Determine the (x, y) coordinate at the center of the cell enclosing the given text.  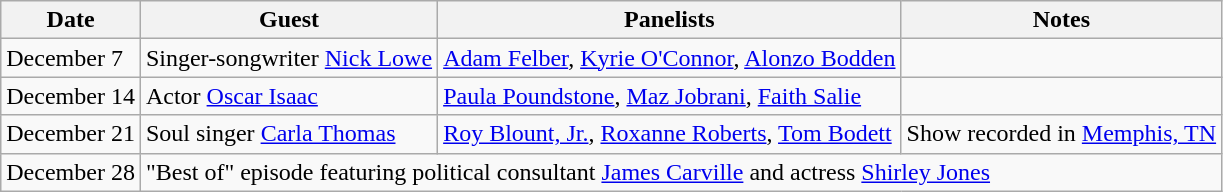
Date (71, 20)
Roy Blount, Jr., Roxanne Roberts, Tom Bodett (670, 134)
Show recorded in Memphis, TN (1062, 134)
Singer-songwriter Nick Lowe (288, 58)
Actor Oscar Isaac (288, 96)
Soul singer Carla Thomas (288, 134)
Notes (1062, 20)
December 21 (71, 134)
December 14 (71, 96)
Adam Felber, Kyrie O'Connor, Alonzo Bodden (670, 58)
Panelists (670, 20)
Paula Poundstone, Maz Jobrani, Faith Salie (670, 96)
"Best of" episode featuring political consultant James Carville and actress Shirley Jones (680, 172)
December 28 (71, 172)
December 7 (71, 58)
Guest (288, 20)
